Pinpoint the cell where the given text exists, returning its [x, y] midpoint coordinate. 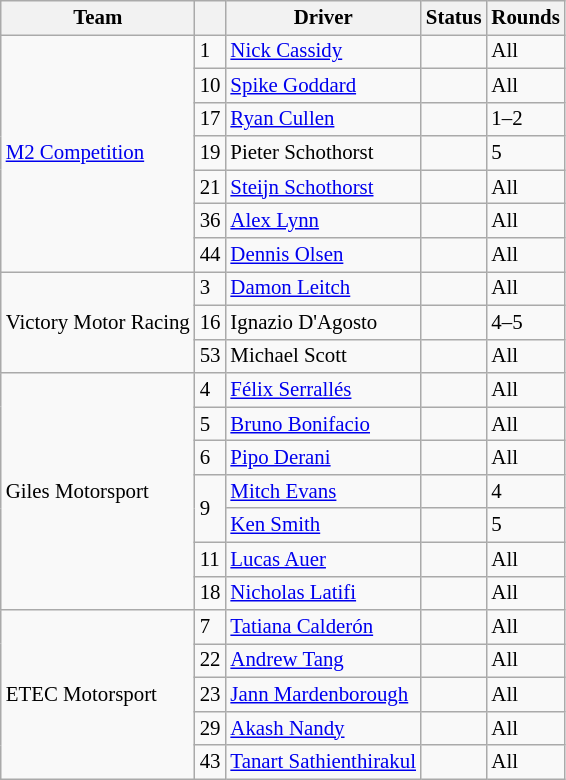
ETEC Motorsport [98, 694]
17 [210, 119]
Victory Motor Racing [98, 322]
9 [210, 508]
43 [210, 762]
7 [210, 627]
Tanart Sathienthirakul [322, 762]
Driver [322, 18]
Pipo Derani [322, 458]
53 [210, 356]
Giles Motorsport [98, 492]
6 [210, 458]
Ken Smith [322, 525]
Lucas Auer [322, 559]
23 [210, 695]
21 [210, 187]
Bruno Bonifacio [322, 424]
Pieter Schothorst [322, 153]
Damon Leitch [322, 288]
Steijn Schothorst [322, 187]
Tatiana Calderón [322, 627]
Team [98, 18]
Status [454, 18]
Ignazio D'Agosto [322, 322]
Ryan Cullen [322, 119]
Nick Cassidy [322, 51]
19 [210, 153]
M2 Competition [98, 152]
1–2 [525, 119]
Michael Scott [322, 356]
16 [210, 322]
1 [210, 51]
11 [210, 559]
4–5 [525, 322]
22 [210, 661]
3 [210, 288]
Alex Lynn [322, 221]
44 [210, 255]
29 [210, 728]
Rounds [525, 18]
Félix Serrallés [322, 390]
36 [210, 221]
10 [210, 85]
Akash Nandy [322, 728]
Jann Mardenborough [322, 695]
Andrew Tang [322, 661]
Nicholas Latifi [322, 593]
Spike Goddard [322, 85]
Dennis Olsen [322, 255]
18 [210, 593]
Mitch Evans [322, 491]
